Pinpoint the cell where the given text exists, returning its (X, Y) midpoint coordinate. 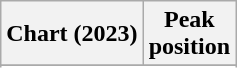
Chart (2023) (72, 34)
Peakposition (189, 34)
